Detect which cell encompasses the target text, then output its (X, Y) center coordinate. 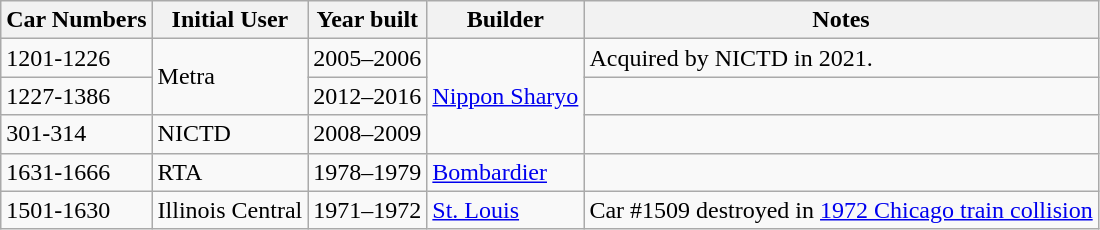
1631-1666 (76, 172)
1201-1226 (76, 58)
1227-1386 (76, 96)
Acquired by NICTD in 2021. (841, 58)
2005–2006 (368, 58)
Car Numbers (76, 20)
301-314 (76, 134)
1501-1630 (76, 210)
Illinois Central (230, 210)
Car #1509 destroyed in 1972 Chicago train collision (841, 210)
Nippon Sharyo (506, 96)
1971–1972 (368, 210)
2012–2016 (368, 96)
St. Louis (506, 210)
NICTD (230, 134)
Builder (506, 20)
Notes (841, 20)
RTA (230, 172)
Initial User (230, 20)
Bombardier (506, 172)
Year built (368, 20)
2008–2009 (368, 134)
1978–1979 (368, 172)
Metra (230, 77)
